Search for the cell housing the specified text and yield its (x, y) center coordinate. 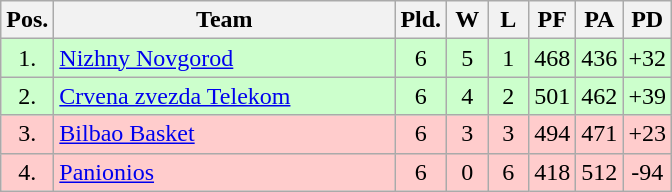
468 (552, 58)
1 (508, 58)
+39 (648, 96)
Pld. (421, 20)
512 (600, 172)
L (508, 20)
Crvena zvezda Telekom (224, 96)
W (468, 20)
2 (508, 96)
Pos. (28, 20)
+32 (648, 58)
501 (552, 96)
3. (28, 134)
PA (600, 20)
Nizhny Novgorod (224, 58)
494 (552, 134)
1. (28, 58)
PF (552, 20)
Bilbao Basket (224, 134)
0 (468, 172)
471 (600, 134)
+23 (648, 134)
4 (468, 96)
2. (28, 96)
Team (224, 20)
436 (600, 58)
418 (552, 172)
5 (468, 58)
4. (28, 172)
Panionios (224, 172)
-94 (648, 172)
PD (648, 20)
462 (600, 96)
